Extract the (x, y) coordinate from the center of the cell holding the provided text.  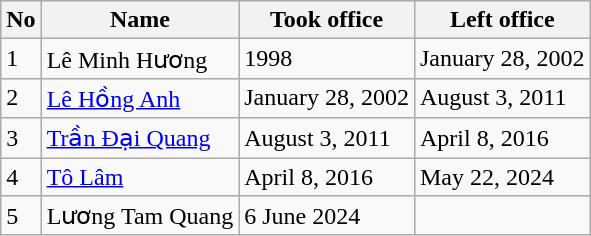
4 (21, 177)
1 (21, 59)
May 22, 2024 (502, 177)
5 (21, 216)
3 (21, 138)
Took office (327, 20)
Lương Tam Quang (140, 216)
1998 (327, 59)
6 June 2024 (327, 216)
2 (21, 98)
Lê Minh Hương (140, 59)
Tô Lâm (140, 177)
Name (140, 20)
Left office (502, 20)
Trần Đại Quang (140, 138)
No (21, 20)
Lê Hồng Anh (140, 98)
